Return [x, y] of the center of cell containing provided text 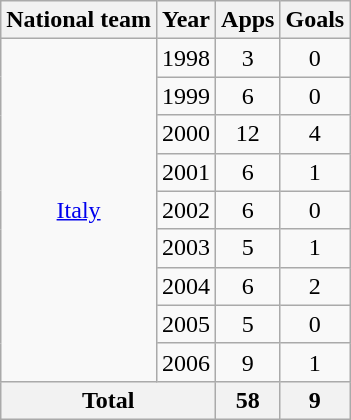
Total [108, 400]
2000 [186, 134]
1998 [186, 58]
2005 [186, 324]
2004 [186, 286]
Italy [79, 210]
2003 [186, 248]
Year [186, 20]
2006 [186, 362]
2002 [186, 210]
2001 [186, 172]
1999 [186, 96]
National team [79, 20]
4 [315, 134]
12 [248, 134]
Apps [248, 20]
2 [315, 286]
Goals [315, 20]
3 [248, 58]
58 [248, 400]
